Locate the cell with the specified text and output its [x, y] center coordinate. 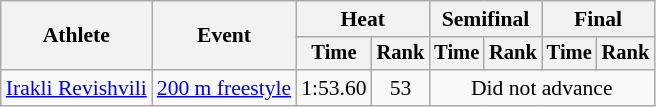
Final [598, 19]
Athlete [76, 36]
Did not advance [542, 88]
Event [224, 36]
Heat [362, 19]
1:53.60 [334, 88]
Semifinal [485, 19]
53 [401, 88]
Irakli Revishvili [76, 88]
200 m freestyle [224, 88]
